Pinpoint the cell where the given text exists, returning its [X, Y] midpoint coordinate. 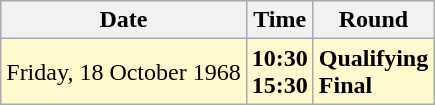
QualifyingFinal [373, 72]
Date [124, 20]
Time [280, 20]
10:3015:30 [280, 72]
Friday, 18 October 1968 [124, 72]
Round [373, 20]
